Search for the cell housing the specified text and yield its (X, Y) center coordinate. 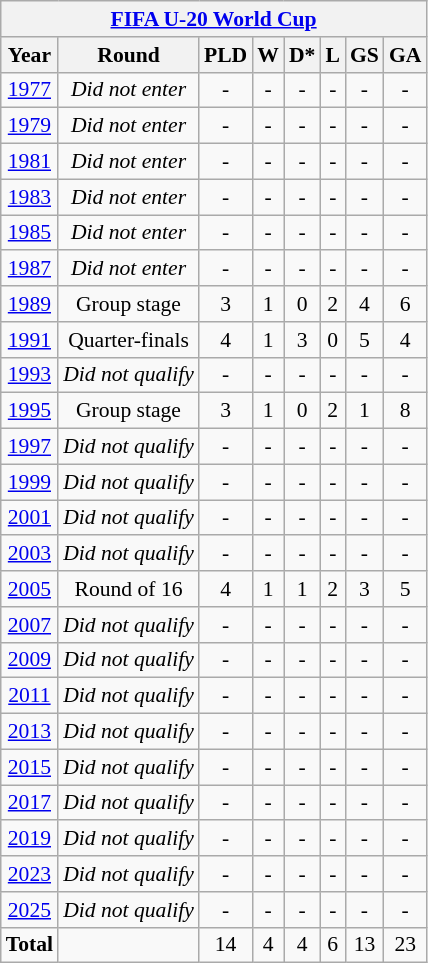
2011 (30, 696)
2001 (30, 518)
2025 (30, 910)
Total (30, 945)
1979 (30, 126)
GA (406, 55)
2013 (30, 732)
14 (226, 945)
Quarter-finals (128, 340)
2003 (30, 554)
1987 (30, 269)
2009 (30, 660)
W (268, 55)
GS (364, 55)
Year (30, 55)
2005 (30, 589)
FIFA U-20 World Cup (214, 19)
2017 (30, 803)
2007 (30, 625)
Round (128, 55)
1999 (30, 482)
23 (406, 945)
1997 (30, 447)
1991 (30, 340)
8 (406, 411)
13 (364, 945)
1981 (30, 162)
1983 (30, 197)
PLD (226, 55)
1977 (30, 90)
1993 (30, 375)
2023 (30, 874)
2019 (30, 839)
1989 (30, 304)
D* (302, 55)
Round of 16 (128, 589)
1985 (30, 233)
1995 (30, 411)
2015 (30, 767)
L (332, 55)
